Locate the cell with the specified text and output its [x, y] center coordinate. 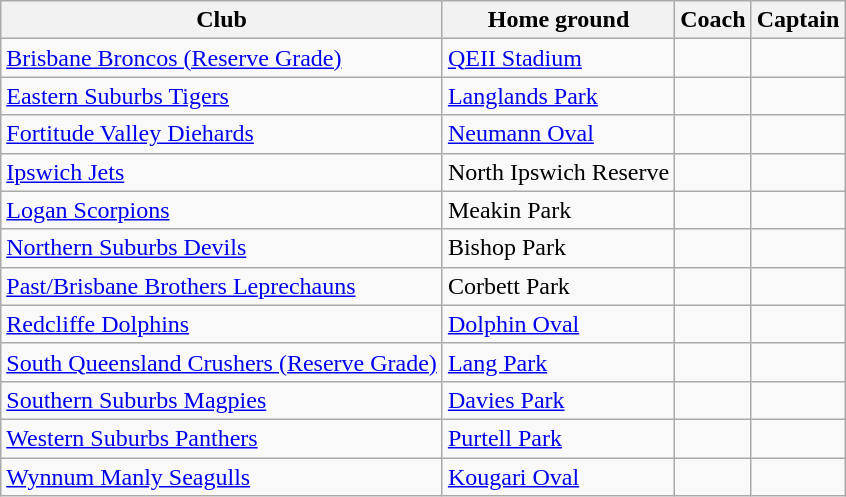
Captain [798, 20]
Western Suburbs Panthers [222, 438]
Past/Brisbane Brothers Leprechauns [222, 286]
Dolphin Oval [558, 324]
Lang Park [558, 362]
Redcliffe Dolphins [222, 324]
QEII Stadium [558, 58]
Eastern Suburbs Tigers [222, 96]
Bishop Park [558, 248]
North Ipswich Reserve [558, 172]
Kougari Oval [558, 477]
Ipswich Jets [222, 172]
Fortitude Valley Diehards [222, 134]
Coach [713, 20]
Neumann Oval [558, 134]
Club [222, 20]
South Queensland Crushers (Reserve Grade) [222, 362]
Northern Suburbs Devils [222, 248]
Wynnum Manly Seagulls [222, 477]
Home ground [558, 20]
Southern Suburbs Magpies [222, 400]
Meakin Park [558, 210]
Davies Park [558, 400]
Langlands Park [558, 96]
Brisbane Broncos (Reserve Grade) [222, 58]
Corbett Park [558, 286]
Logan Scorpions [222, 210]
Purtell Park [558, 438]
